Scan for the cell matching the given text and deliver its [X, Y] coordinate at center. 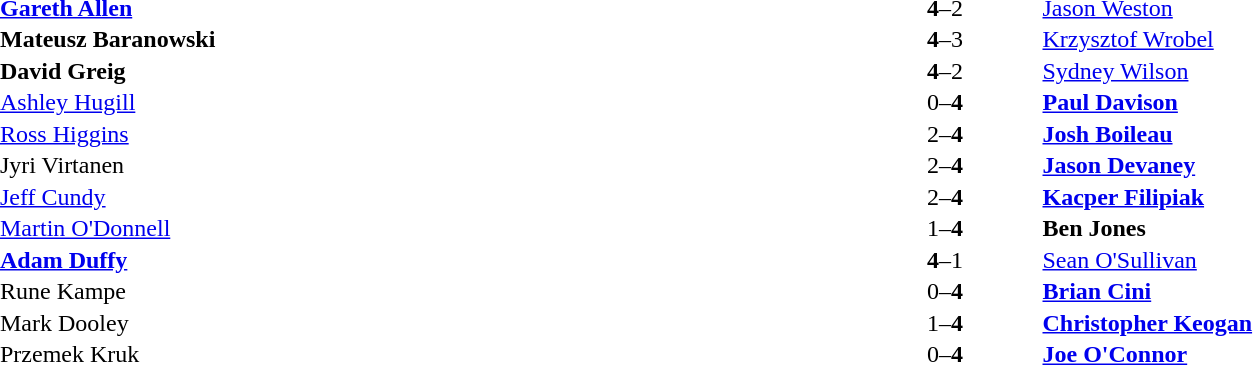
4–1 [944, 260]
4–3 [944, 39]
4–2 [944, 71]
